Locate the cell with the specified text and output its [X, Y] center coordinate. 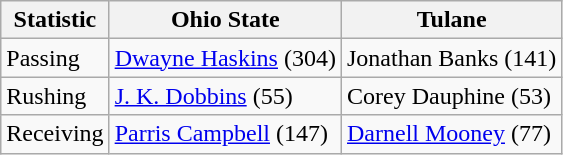
Passing [55, 58]
J. K. Dobbins (55) [225, 96]
Receiving [55, 134]
Statistic [55, 20]
Dwayne Haskins (304) [225, 58]
Parris Campbell (147) [225, 134]
Corey Dauphine (53) [451, 96]
Ohio State [225, 20]
Jonathan Banks (141) [451, 58]
Tulane [451, 20]
Darnell Mooney (77) [451, 134]
Rushing [55, 96]
